Detect which cell encompasses the target text, then output its [X, Y] center coordinate. 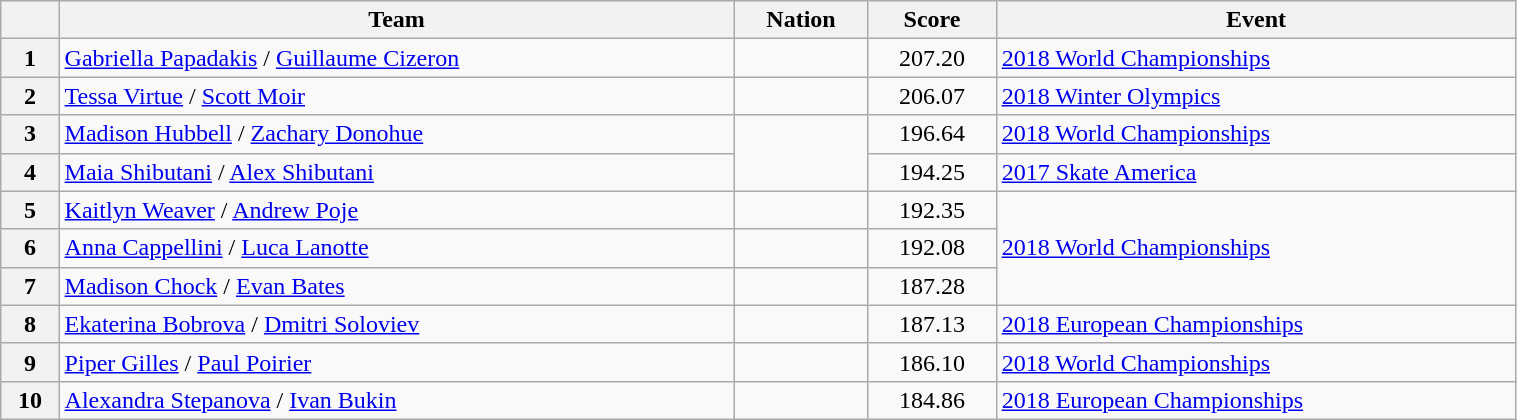
Team [396, 20]
Tessa Virtue / Scott Moir [396, 96]
Kaitlyn Weaver / Andrew Poje [396, 210]
Nation [801, 20]
187.28 [932, 286]
Piper Gilles / Paul Poirier [396, 362]
10 [30, 400]
Madison Hubbell / Zachary Donohue [396, 134]
3 [30, 134]
6 [30, 248]
Maia Shibutani / Alex Shibutani [396, 172]
Alexandra Stepanova / Ivan Bukin [396, 400]
192.35 [932, 210]
184.86 [932, 400]
196.64 [932, 134]
Madison Chock / Evan Bates [396, 286]
187.13 [932, 324]
192.08 [932, 248]
206.07 [932, 96]
5 [30, 210]
207.20 [932, 58]
Event [1256, 20]
Score [932, 20]
2018 Winter Olympics [1256, 96]
Anna Cappellini / Luca Lanotte [396, 248]
7 [30, 286]
194.25 [932, 172]
Gabriella Papadakis / Guillaume Cizeron [396, 58]
186.10 [932, 362]
8 [30, 324]
4 [30, 172]
2 [30, 96]
9 [30, 362]
1 [30, 58]
Ekaterina Bobrova / Dmitri Soloviev [396, 324]
2017 Skate America [1256, 172]
